Detect which cell encompasses the target text, then output its (X, Y) center coordinate. 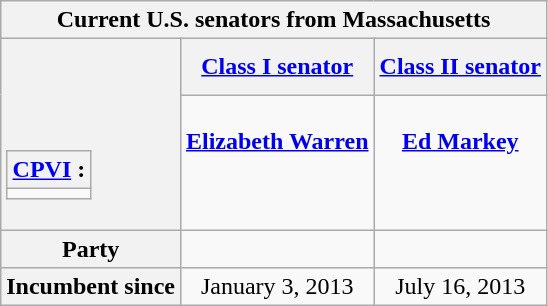
Elizabeth Warren (277, 162)
Party (91, 249)
Ed Markey (460, 162)
Current U.S. senators from Massachusetts (274, 20)
Class I senator (277, 67)
July 16, 2013 (460, 287)
January 3, 2013 (277, 287)
Incumbent since (91, 287)
Class II senator (460, 67)
